Return the [x, y] coordinate for the center point of the cell that contains the specified text.  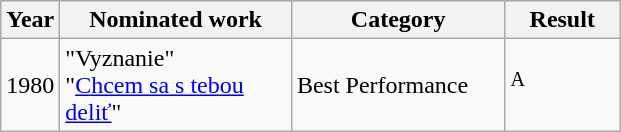
Year [30, 20]
Best Performance [398, 85]
Result [562, 20]
Category [398, 20]
Nominated work [176, 20]
"Vyznanie" "Chcem sa s tebou deliť" [176, 85]
1980 [30, 85]
A [562, 85]
